Return the [X, Y] coordinate for the center point of the cell that contains the specified text.  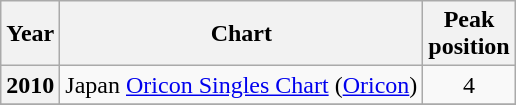
Japan Oricon Singles Chart (Oricon) [242, 85]
4 [469, 85]
Peakposition [469, 34]
2010 [30, 85]
Year [30, 34]
Chart [242, 34]
